Scan for the cell matching the given text and deliver its [X, Y] coordinate at center. 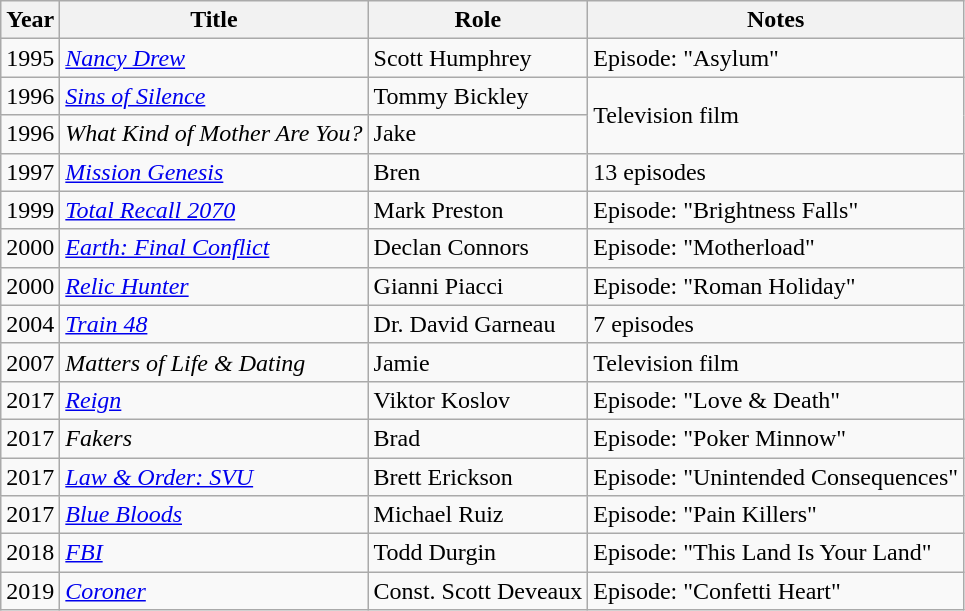
Episode: "Poker Minnow" [776, 438]
FBI [214, 553]
Scott Humphrey [478, 58]
1995 [30, 58]
Role [478, 20]
2004 [30, 324]
Const. Scott Deveaux [478, 591]
2018 [30, 553]
Brett Erickson [478, 477]
Earth: Final Conflict [214, 248]
Episode: "Love & Death" [776, 400]
2019 [30, 591]
Train 48 [214, 324]
1997 [30, 172]
Jake [478, 134]
Tommy Bickley [478, 96]
Matters of Life & Dating [214, 362]
Mark Preston [478, 210]
7 episodes [776, 324]
Brad [478, 438]
Jamie [478, 362]
Episode: "Unintended Consequences" [776, 477]
Fakers [214, 438]
Episode: "Motherload" [776, 248]
Episode: "Brightness Falls" [776, 210]
Bren [478, 172]
Title [214, 20]
Reign [214, 400]
Law & Order: SVU [214, 477]
Dr. David Garneau [478, 324]
Relic Hunter [214, 286]
13 episodes [776, 172]
2007 [30, 362]
Declan Connors [478, 248]
Total Recall 2070 [214, 210]
Episode: "This Land Is Your Land" [776, 553]
Notes [776, 20]
Viktor Koslov [478, 400]
Year [30, 20]
Michael Ruiz [478, 515]
Episode: "Roman Holiday" [776, 286]
Episode: "Pain Killers" [776, 515]
Nancy Drew [214, 58]
Blue Bloods [214, 515]
1999 [30, 210]
Gianni Piacci [478, 286]
Mission Genesis [214, 172]
What Kind of Mother Are You? [214, 134]
Sins of Silence [214, 96]
Episode: "Confetti Heart" [776, 591]
Todd Durgin [478, 553]
Coroner [214, 591]
Episode: "Asylum" [776, 58]
